Find where the given text appears and provide that cell's center as (x, y) coordinate. 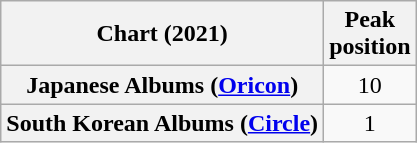
Peakposition (370, 34)
Japanese Albums (Oricon) (162, 85)
1 (370, 123)
South Korean Albums (Circle) (162, 123)
Chart (2021) (162, 34)
10 (370, 85)
